Extract the (x, y) coordinate from the center of the cell holding the provided text.  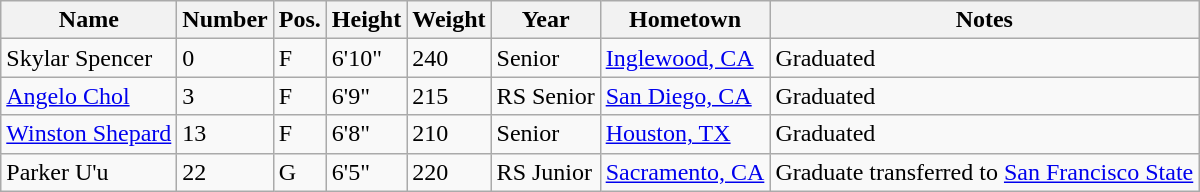
Sacramento, CA (685, 172)
Houston, TX (685, 134)
San Diego, CA (685, 96)
Parker U'u (89, 172)
RS Junior (546, 172)
6'10" (366, 58)
13 (225, 134)
6'5" (366, 172)
RS Senior (546, 96)
Winston Shepard (89, 134)
220 (449, 172)
210 (449, 134)
G (300, 172)
6'8" (366, 134)
240 (449, 58)
0 (225, 58)
Skylar Spencer (89, 58)
Weight (449, 20)
215 (449, 96)
22 (225, 172)
Notes (984, 20)
Angelo Chol (89, 96)
Hometown (685, 20)
Pos. (300, 20)
3 (225, 96)
Year (546, 20)
Number (225, 20)
Name (89, 20)
Graduate transferred to San Francisco State (984, 172)
6'9" (366, 96)
Inglewood, CA (685, 58)
Height (366, 20)
